From the cell containing the given text, extract its center point as [X, Y] coordinate. 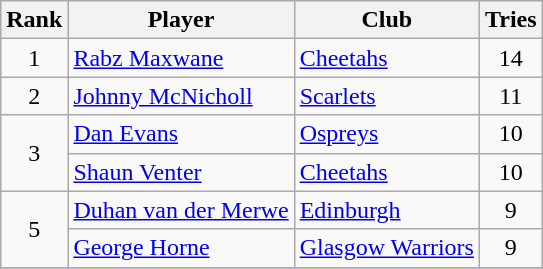
Tries [510, 20]
2 [34, 96]
Rank [34, 20]
Ospreys [386, 134]
George Horne [181, 248]
Dan Evans [181, 134]
Glasgow Warriors [386, 248]
Scarlets [386, 96]
Club [386, 20]
Player [181, 20]
3 [34, 153]
5 [34, 229]
Shaun Venter [181, 172]
Rabz Maxwane [181, 58]
11 [510, 96]
Edinburgh [386, 210]
14 [510, 58]
Duhan van der Merwe [181, 210]
1 [34, 58]
Johnny McNicholl [181, 96]
